Output the [X, Y] coordinate of the center of the cell containing the given text.  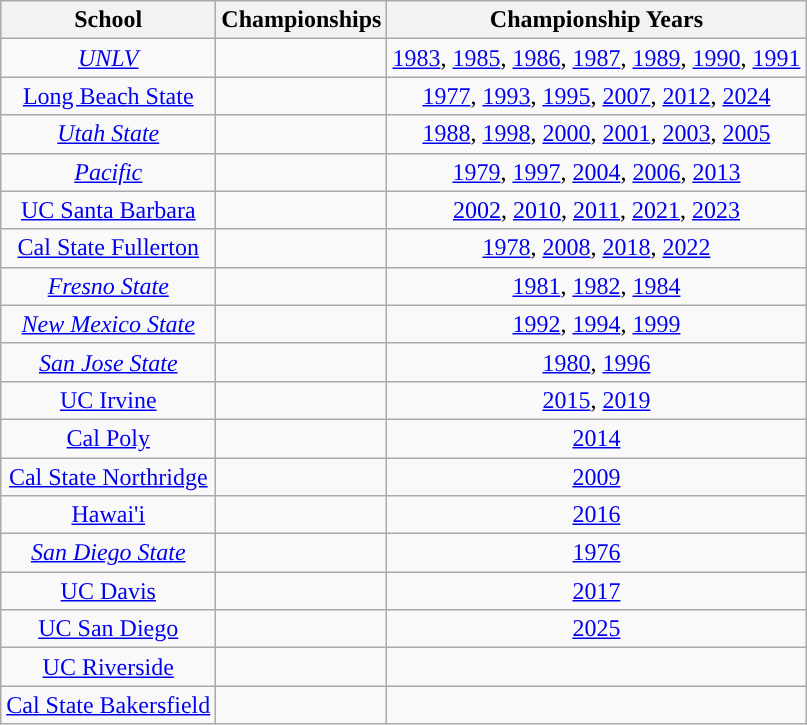
2016 [596, 515]
2025 [596, 629]
Championship Years [596, 20]
Long Beach State [108, 96]
Cal Poly [108, 438]
1979, 1997, 2004, 2006, 2013 [596, 172]
UC Davis [108, 591]
Utah State [108, 134]
Cal State Bakersfield [108, 705]
1980, 1996 [596, 362]
UC Riverside [108, 667]
UC Irvine [108, 400]
UNLV [108, 58]
UC San Diego [108, 629]
1992, 1994, 1999 [596, 324]
2015, 2019 [596, 400]
San Diego State [108, 553]
1976 [596, 553]
1983, 1985, 1986, 1987, 1989, 1990, 1991 [596, 58]
Championships [302, 20]
Hawai'i [108, 515]
1981, 1982, 1984 [596, 286]
Cal State Fullerton [108, 248]
2009 [596, 477]
San Jose State [108, 362]
2017 [596, 591]
1977, 1993, 1995, 2007, 2012, 2024 [596, 96]
Cal State Northridge [108, 477]
1988, 1998, 2000, 2001, 2003, 2005 [596, 134]
UC Santa Barbara [108, 210]
2014 [596, 438]
Fresno State [108, 286]
Pacific [108, 172]
2002, 2010, 2011, 2021, 2023 [596, 210]
New Mexico State [108, 324]
School [108, 20]
1978, 2008, 2018, 2022 [596, 248]
